From the cell containing the given text, extract its center point as (x, y) coordinate. 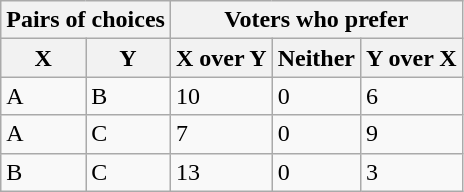
6 (412, 96)
X (44, 58)
Voters who prefer (316, 20)
X over Y (221, 58)
10 (221, 96)
Y over X (412, 58)
9 (412, 134)
Y (128, 58)
7 (221, 134)
3 (412, 172)
13 (221, 172)
Neither (316, 58)
Pairs of choices (86, 20)
